Extract the [x, y] coordinate from the center of the cell holding the provided text.  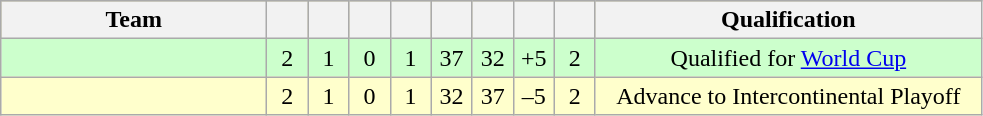
Qualified for World Cup [788, 58]
Qualification [788, 20]
–5 [534, 96]
Advance to Intercontinental Playoff [788, 96]
Team [134, 20]
+5 [534, 58]
